From the cell containing the given text, extract its center point as (X, Y) coordinate. 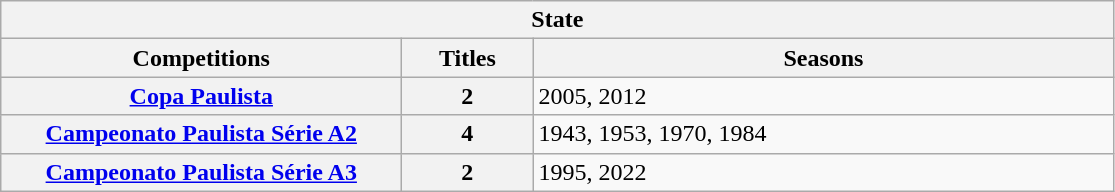
1995, 2022 (824, 172)
1943, 1953, 1970, 1984 (824, 134)
Campeonato Paulista Série A2 (202, 134)
2005, 2012 (824, 96)
Copa Paulista (202, 96)
Competitions (202, 58)
Titles (468, 58)
Campeonato Paulista Série A3 (202, 172)
Seasons (824, 58)
State (558, 20)
4 (468, 134)
